Locate the cell with the specified text and output its (X, Y) center coordinate. 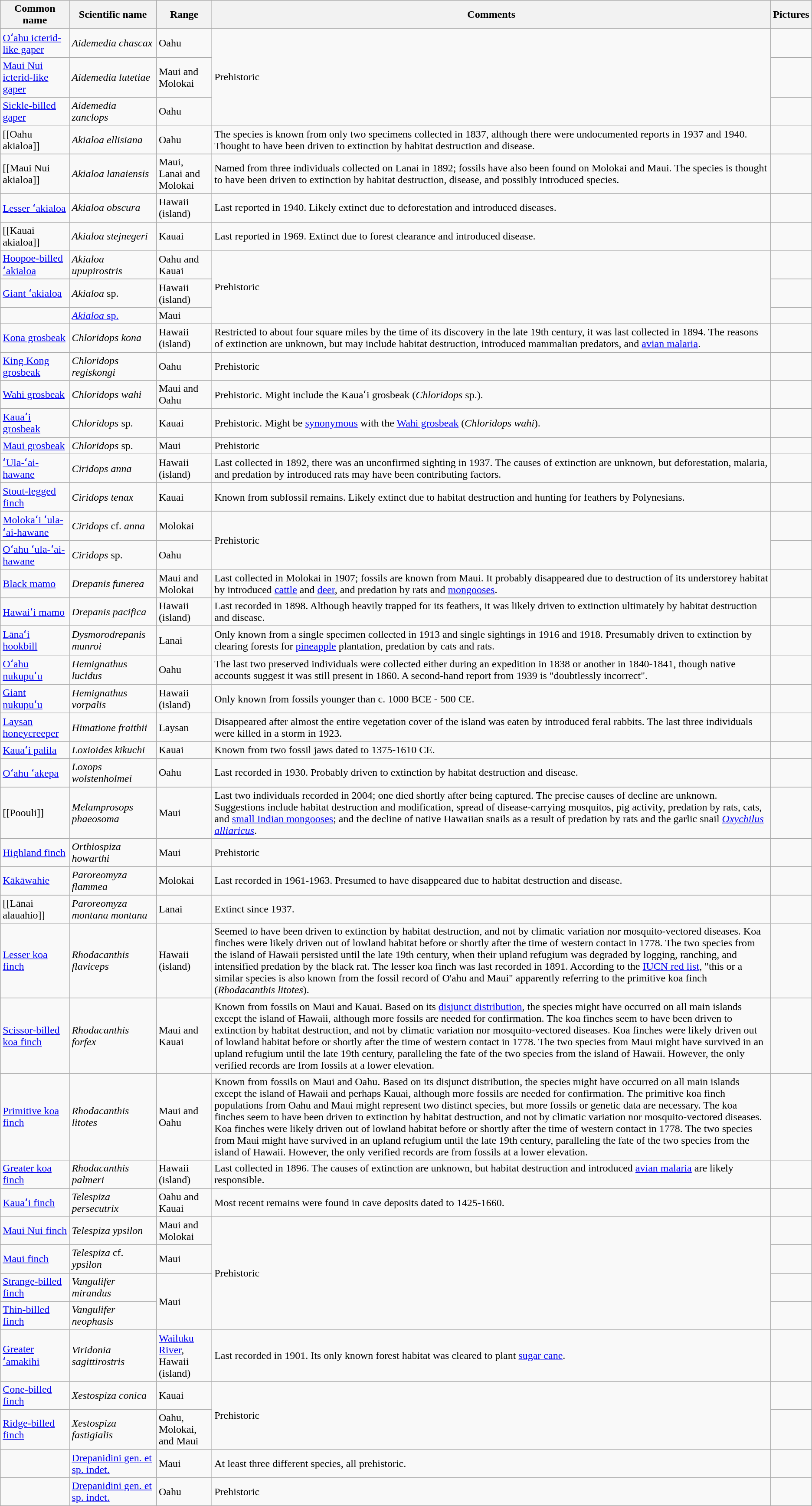
Akialoa upupirostris (113, 265)
Oʻahu ʻula-ʻai-hawane (35, 555)
Oʻahu icterid-like gaper (35, 43)
Last reported in 1940. Likely extinct due to deforestation and introduced diseases. (491, 208)
Comments (491, 15)
Ciridops anna (113, 469)
Stout-legged finch (35, 497)
Vangulifer mirandus (113, 1287)
King Kong grosbeak (35, 366)
Range (184, 15)
Known from two fossil jaws dated to 1375-1610 CE. (491, 750)
Black mamo (35, 583)
Only known from fossils younger than c. 1000 BCE - 500 CE. (491, 699)
Maui, Lanai and Molokai (184, 174)
ʻUla-ʻai-hawane (35, 469)
Akialoa obscura (113, 208)
Kauaʻi palila (35, 750)
Common name (35, 15)
Thin-billed finch (35, 1316)
[[Poouli]] (35, 813)
Telespiza cf. ypsilon (113, 1259)
Akialoa stejnegeri (113, 236)
Rhodacanthis forfex (113, 1036)
Lānaʻi hookbill (35, 640)
Loxioides kikuchi (113, 750)
Laysan (184, 727)
Kākāwahie (35, 881)
Rhodacanthis palmeri (113, 1174)
Vangulifer neophasis (113, 1316)
Lesser ʻakialoa (35, 208)
Wailuku River, Hawaii (island) (184, 1355)
[[Oahu akialoa]] (35, 140)
Last recorded in 1930. Probably driven to extinction by habitat destruction and disease. (491, 772)
Extinct since 1937. (491, 909)
Ciridops sp. (113, 555)
Primitive koa finch (35, 1117)
Highland finch (35, 853)
Himatione fraithii (113, 727)
Oahu, Molokai, and Maui (184, 1429)
Maui Nui finch (35, 1230)
Oʻahu nukupuʻu (35, 669)
Last collected in 1896. The causes of extinction are unknown, but habitat destruction and introduced avian malaria are likely responsible. (491, 1174)
Rhodacanthis flaviceps (113, 961)
Ciridops tenax (113, 497)
Paroreomyza flammea (113, 881)
Xestospiza fastigialis (113, 1429)
Aidemedia lutetiae (113, 77)
Maui finch (35, 1259)
Chloridops kona (113, 338)
Chloridops regiskongi (113, 366)
[[Kauai akialoa]] (35, 236)
Maui and Kauai (184, 1036)
Aidemedia zanclops (113, 111)
Ridge-billed finch (35, 1429)
At least three different species, all prehistoric. (491, 1463)
Wahi grosbeak (35, 395)
Last recorded in 1898. Although heavily trapped for its feathers, it was likely driven to extinction ultimately by habitat destruction and disease. (491, 612)
Strange-billed finch (35, 1287)
Oʻahu ʻakepa (35, 772)
Melamprosops phaeosoma (113, 813)
Greater koa finch (35, 1174)
Hemignathus lucidus (113, 669)
Drepanis pacifica (113, 612)
Prehistoric. Might be synonymous with the Wahi grosbeak (Chloridops wahi). (491, 423)
Maui Nui icterid-like gaper (35, 77)
Scientific name (113, 15)
Kauaʻi grosbeak (35, 423)
Kauaʻi finch (35, 1203)
Akialoa ellisiana (113, 140)
Drepanis funerea (113, 583)
Cone-billed finch (35, 1395)
Telespiza ypsilon (113, 1230)
Last recorded in 1961-1963. Presumed to have disappeared due to habitat destruction and disease. (491, 881)
Sickle-billed gaper (35, 111)
Hoopoe-billed ʻakialoa (35, 265)
Laysan honeycreeper (35, 727)
Paroreomyza montana montana (113, 909)
Viridonia sagittirostris (113, 1355)
Giant nukupuʻu (35, 699)
Lesser koa finch (35, 961)
Loxops wolstenholmei (113, 772)
[[Maui Nui akialoa]] (35, 174)
[[Lānai alauahio]] (35, 909)
Giant ʻakialoa (35, 293)
Last reported in 1969. Extinct due to forest clearance and introduced disease. (491, 236)
Aidemedia chascax (113, 43)
Hemignathus vorpalis (113, 699)
Xestospiza conica (113, 1395)
Hawaiʻi mamo (35, 612)
Most recent remains were found in cave deposits dated to 1425-1660. (491, 1203)
Dysmorodrepanis munroi (113, 640)
Kona grosbeak (35, 338)
Pictures (791, 15)
Known from subfossil remains. Likely extinct due to habitat destruction and hunting for feathers by Polynesians. (491, 497)
Prehistoric. Might include the Kauaʻi grosbeak (Chloridops sp.). (491, 395)
Orthiospiza howarthi (113, 853)
Akialoa lanaiensis (113, 174)
Telespiza persecutrix (113, 1203)
Ciridops cf. anna (113, 526)
Rhodacanthis litotes (113, 1117)
Maui grosbeak (35, 446)
Scissor-billed koa finch (35, 1036)
Last recorded in 1901. Its only known forest habitat was cleared to plant sugar cane. (491, 1355)
Molokaʻi ʻula-ʻai-hawane (35, 526)
Chloridops wahi (113, 395)
Greater ʻamakihi (35, 1355)
